Determine the (x, y) coordinate at the center of the cell enclosing the given text.  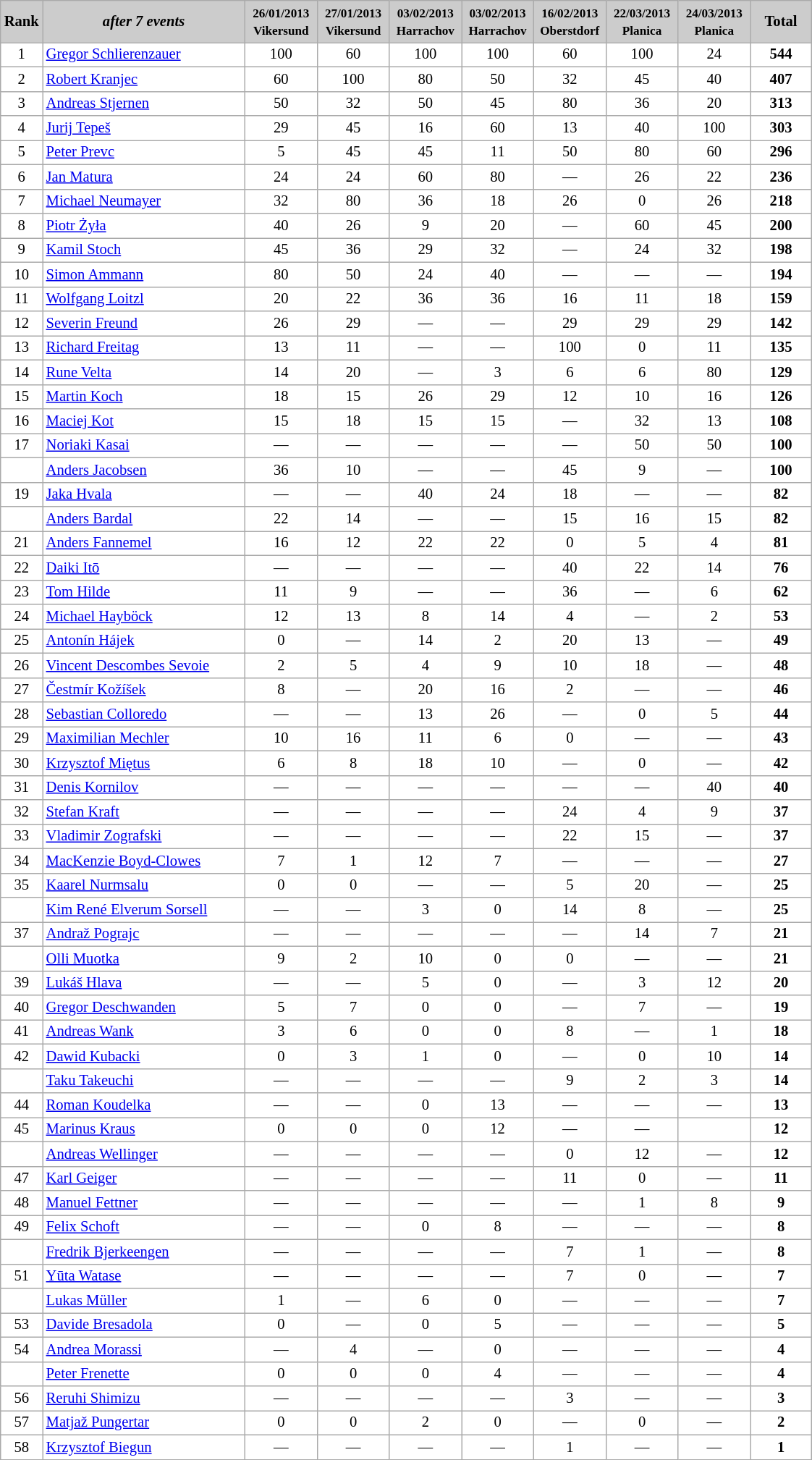
135 (782, 347)
Daiki Itō (144, 567)
Vincent Descombes Sevoie (144, 665)
28 (22, 714)
Anders Jacobsen (144, 470)
Stefan Kraft (144, 811)
35 (22, 885)
Martin Koch (144, 397)
Severin Freund (144, 324)
22/03/2013Planica (642, 21)
Andreas Wellinger (144, 1154)
Olli Muotka (144, 958)
76 (782, 567)
Peter Frenette (144, 1374)
Manuel Fettner (144, 1202)
Čestmír Kožíšek (144, 690)
108 (782, 421)
Kaarel Nurmsalu (144, 885)
Kim René Elverum Sorsell (144, 910)
Lukas Müller (144, 1301)
Gregor Deschwanden (144, 1007)
544 (782, 54)
17 (22, 445)
Krzysztof Miętus (144, 763)
62 (782, 592)
58 (22, 1447)
Vladimir Zografski (144, 836)
Antonín Hájek (144, 641)
Matjaž Pungertar (144, 1422)
Maximilian Mechler (144, 738)
24/03/2013Planica (714, 21)
Karl Geiger (144, 1178)
54 (22, 1349)
after 7 events (144, 21)
Sebastian Colloredo (144, 714)
57 (22, 1422)
Noriaki Kasai (144, 445)
Denis Kornilov (144, 788)
47 (22, 1178)
303 (782, 128)
198 (782, 250)
Tom Hilde (144, 592)
Lukáš Hlava (144, 983)
Maciej Kot (144, 421)
126 (782, 397)
16/02/2013Oberstdorf (570, 21)
33 (22, 836)
23 (22, 592)
Simon Ammann (144, 274)
Dawid Kubacki (144, 1056)
Jurij Tepeš (144, 128)
51 (22, 1276)
Rank (22, 21)
Marinus Kraus (144, 1129)
Gregor Schlierenzauer (144, 54)
Jan Matura (144, 177)
26/01/2013Vikersund (281, 21)
Andreas Stjernen (144, 104)
200 (782, 225)
Robert Kranjec (144, 79)
34 (22, 861)
31 (22, 788)
Felix Schoft (144, 1227)
313 (782, 104)
56 (22, 1398)
Rune Velta (144, 372)
Michael Neumayer (144, 201)
Roman Koudelka (144, 1105)
46 (782, 690)
30 (22, 763)
Taku Takeuchi (144, 1081)
218 (782, 201)
129 (782, 372)
Piotr Żyła (144, 225)
81 (782, 543)
Davide Bresadola (144, 1325)
Reruhi Shimizu (144, 1398)
159 (782, 299)
Yūta Watase (144, 1276)
39 (22, 983)
27/01/2013Vikersund (353, 21)
296 (782, 152)
142 (782, 324)
43 (782, 738)
Andreas Wank (144, 1031)
194 (782, 274)
Total (782, 21)
407 (782, 79)
Anders Fannemel (144, 543)
Jaka Hvala (144, 494)
Wolfgang Loitzl (144, 299)
Fredrik Bjerkeengen (144, 1252)
41 (22, 1031)
MacKenzie Boyd-Clowes (144, 861)
Peter Prevc (144, 152)
Richard Freitag (144, 347)
Michael Hayböck (144, 616)
Andrea Morassi (144, 1349)
Kamil Stoch (144, 250)
Anders Bardal (144, 519)
Krzysztof Biegun (144, 1447)
236 (782, 177)
Andraž Pograjc (144, 934)
